Identify which cell holds the provided text, then report its (X, Y) central coordinate. 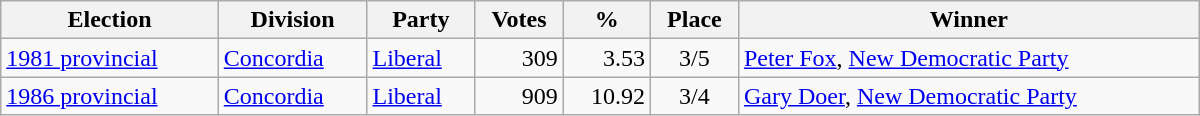
309 (520, 58)
% (606, 20)
Votes (520, 20)
1986 provincial (110, 96)
Party (421, 20)
909 (520, 96)
3.53 (606, 58)
Election (110, 20)
Place (694, 20)
10.92 (606, 96)
3/5 (694, 58)
Peter Fox, New Democratic Party (968, 58)
3/4 (694, 96)
Winner (968, 20)
1981 provincial (110, 58)
Division (292, 20)
Gary Doer, New Democratic Party (968, 96)
